Scan for the cell matching the given text and deliver its [X, Y] coordinate at center. 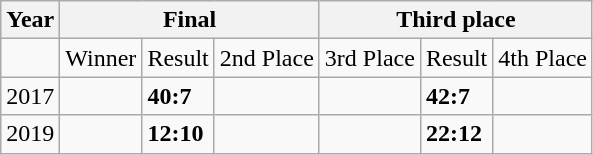
2019 [30, 134]
22:12 [456, 134]
2nd Place [266, 58]
12:10 [178, 134]
Winner [101, 58]
Year [30, 20]
4th Place [543, 58]
42:7 [456, 96]
Final [190, 20]
Third place [456, 20]
2017 [30, 96]
40:7 [178, 96]
3rd Place [370, 58]
